Return the [x, y] coordinate for the center point of the cell that contains the specified text.  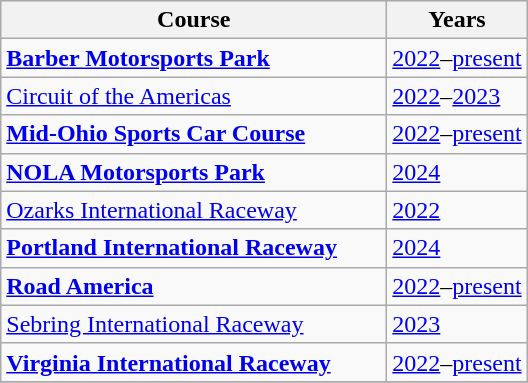
2023 [457, 324]
Sebring International Raceway [194, 324]
Portland International Raceway [194, 248]
Mid-Ohio Sports Car Course [194, 134]
Barber Motorsports Park [194, 58]
Years [457, 20]
Course [194, 20]
Virginia International Raceway [194, 362]
Circuit of the Americas [194, 96]
NOLA Motorsports Park [194, 172]
2022–2023 [457, 96]
2022 [457, 210]
Ozarks International Raceway [194, 210]
Road America [194, 286]
